Find where the given text appears and provide that cell's center as [x, y] coordinate. 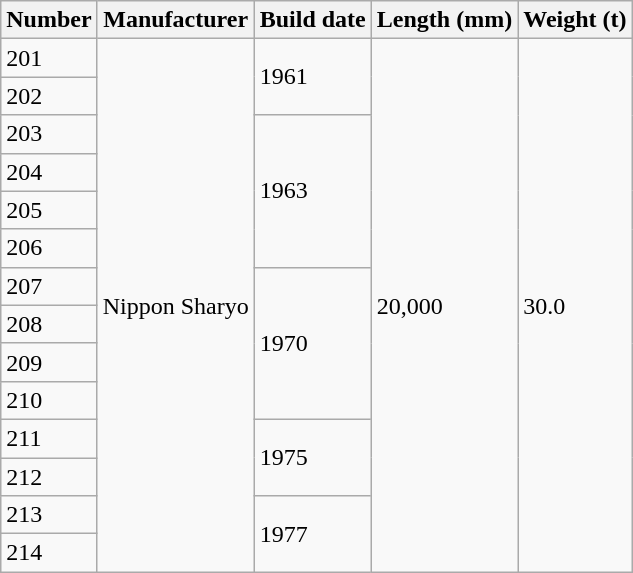
210 [49, 400]
30.0 [575, 306]
203 [49, 134]
205 [49, 210]
Number [49, 20]
204 [49, 172]
211 [49, 438]
20,000 [444, 306]
1970 [312, 343]
1961 [312, 77]
208 [49, 324]
1975 [312, 457]
212 [49, 477]
1977 [312, 534]
213 [49, 515]
209 [49, 362]
202 [49, 96]
Length (mm) [444, 20]
Weight (t) [575, 20]
Nippon Sharyo [176, 306]
Build date [312, 20]
206 [49, 248]
201 [49, 58]
Manufacturer [176, 20]
214 [49, 553]
1963 [312, 191]
207 [49, 286]
